Provide the (X, Y) coordinate of the cell's center where the given text is located.  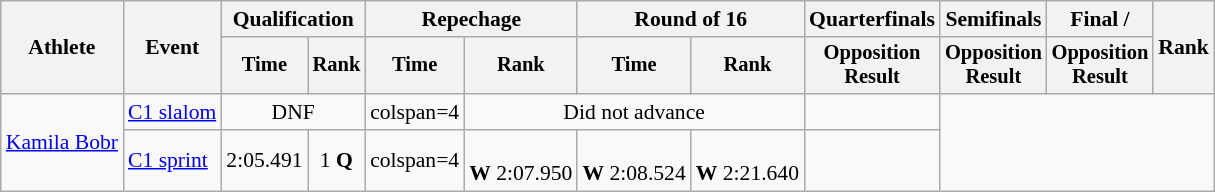
W 2:08.524 (634, 160)
Athlete (62, 48)
W 2:07.950 (520, 160)
Kamila Bobr (62, 142)
Repechage (471, 19)
Final / (1100, 19)
Semifinals (994, 19)
Qualification (293, 19)
C1 sprint (172, 160)
2:05.491 (264, 160)
Event (172, 48)
1 Q (337, 160)
W 2:21.640 (748, 160)
DNF (293, 112)
Quarterfinals (872, 19)
Round of 16 (690, 19)
Did not advance (634, 112)
C1 slalom (172, 112)
